Find where the given text appears and provide that cell's center as (X, Y) coordinate. 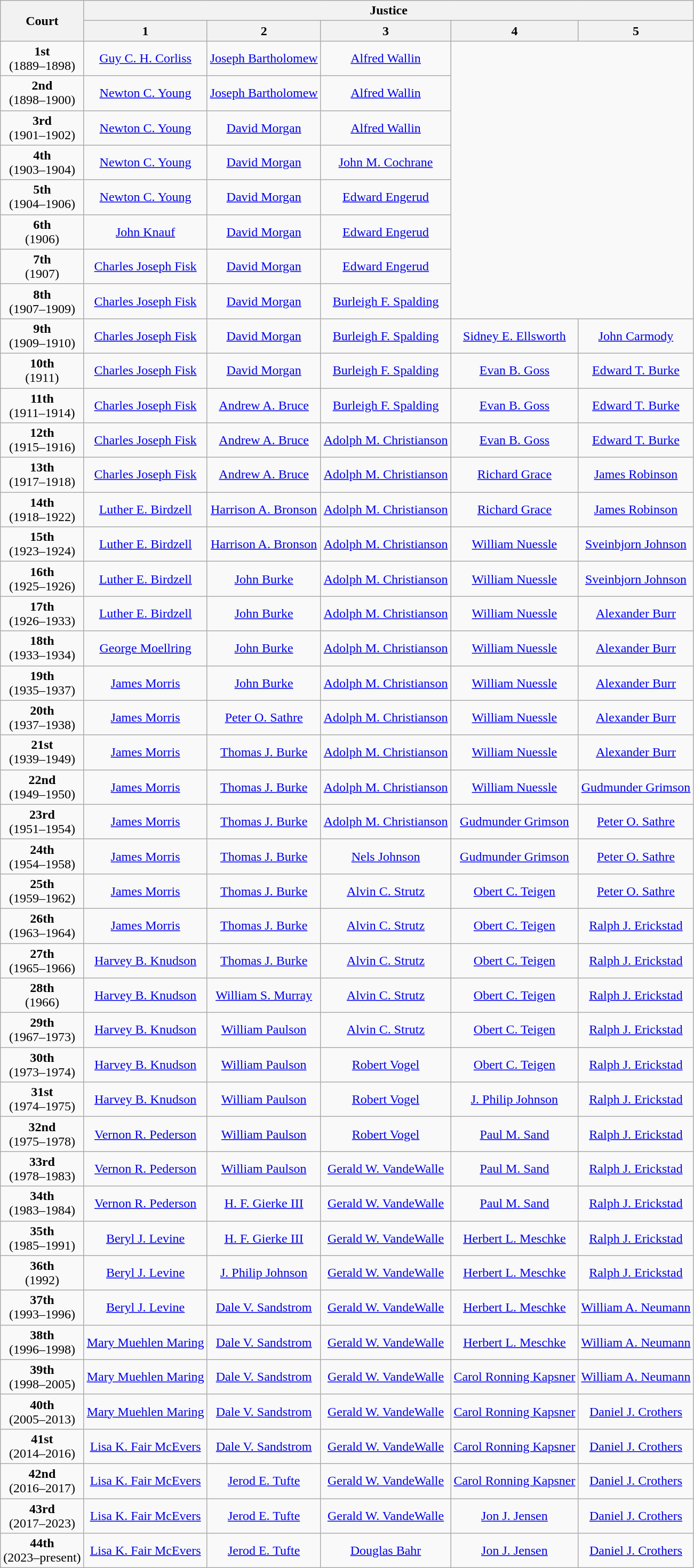
27th(1965–1966) (42, 960)
33rd(1978–1983) (42, 1169)
7th(1907) (42, 267)
39th(1998–2005) (42, 1377)
Douglas Bahr (386, 1551)
11th(1911–1914) (42, 405)
23rd(1951–1954) (42, 821)
Sidney E. Ellsworth (514, 336)
Justice (388, 11)
40th(2005–2013) (42, 1411)
28th(1966) (42, 995)
William S. Murray (264, 995)
2nd(1898–1900) (42, 93)
44th(2023–present) (42, 1551)
26th(1963–1964) (42, 926)
22nd(1949–1950) (42, 787)
31st(1974–1975) (42, 1100)
6th(1906) (42, 231)
Guy C. H. Corliss (145, 59)
36th(1992) (42, 1273)
4th(1903–1904) (42, 162)
41st(2014–2016) (42, 1446)
1st(1889–1898) (42, 59)
17th(1926–1933) (42, 613)
George Moellring (145, 649)
18th(1933–1934) (42, 649)
16th(1925–1926) (42, 579)
5 (636, 31)
19th(1935–1937) (42, 683)
34th(1983–1984) (42, 1203)
Court (42, 21)
John Carmody (636, 336)
21st(1939–1949) (42, 752)
29th(1967–1973) (42, 1030)
8th(1907–1909) (42, 301)
15th(1923–1924) (42, 544)
43rd(2017–2023) (42, 1516)
4 (514, 31)
14th(1918–1922) (42, 510)
John Knauf (145, 231)
3 (386, 31)
20th(1937–1938) (42, 718)
37th(1993–1996) (42, 1308)
3rd(1901–1902) (42, 128)
25th(1959–1962) (42, 891)
12th(1915–1916) (42, 441)
24th(1954–1958) (42, 857)
5th(1904–1906) (42, 197)
30th(1973–1974) (42, 1065)
13th(1917–1918) (42, 475)
35th(1985–1991) (42, 1238)
38th(1996–1998) (42, 1342)
42nd(2016–2017) (42, 1481)
10th(1911) (42, 370)
1 (145, 31)
9th(1909–1910) (42, 336)
Nels Johnson (386, 857)
John M. Cochrane (386, 162)
32nd(1975–1978) (42, 1134)
2 (264, 31)
